For the text-containing cell, return its midpoint in [x, y] coordinate format. 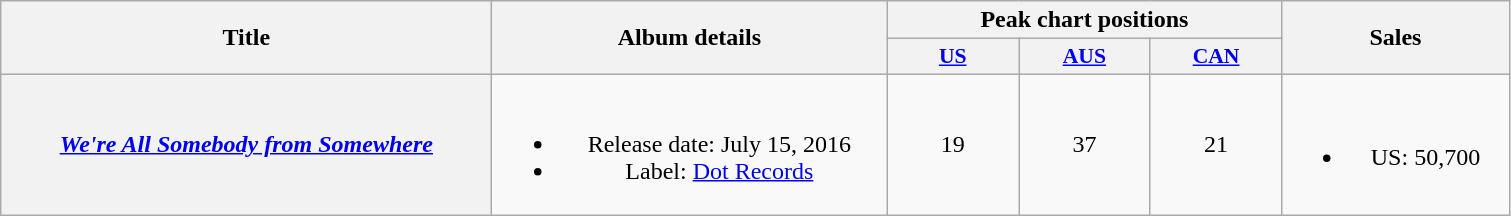
US: 50,700 [1396, 144]
We're All Somebody from Somewhere [246, 144]
US [953, 57]
19 [953, 144]
Title [246, 38]
Release date: July 15, 2016Label: Dot Records [690, 144]
21 [1216, 144]
CAN [1216, 57]
Album details [690, 38]
Peak chart positions [1084, 20]
37 [1085, 144]
AUS [1085, 57]
Sales [1396, 38]
